Locate the cell with the specified text and output its (X, Y) center coordinate. 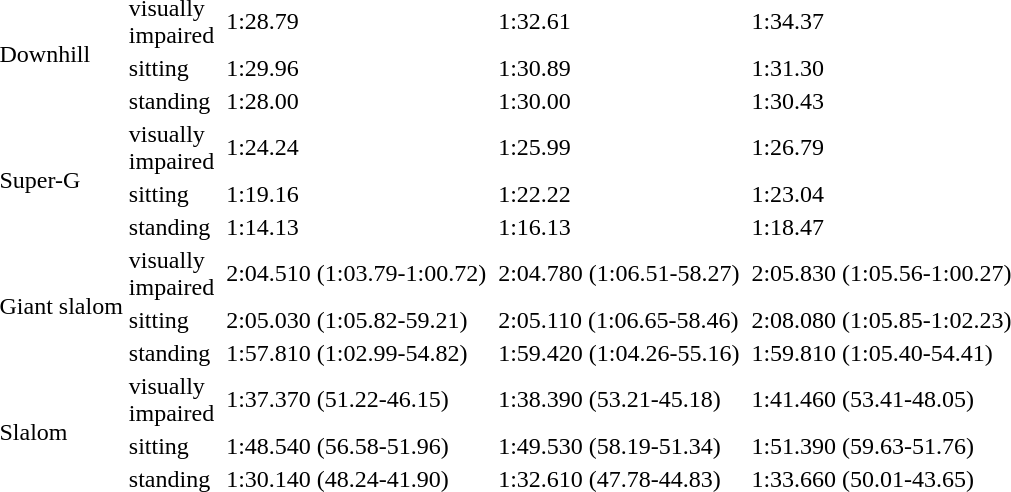
1:57.810 (1:02.99-54.82) (356, 353)
2:05.110 (1:06.65-58.46) (619, 320)
1:49.530 (58.19-51.34) (619, 446)
1:59.420 (1:04.26-55.16) (619, 353)
1:14.13 (356, 227)
1:28.00 (356, 101)
2:05.030 (1:05.82-59.21) (356, 320)
2:04.510 (1:03.79-1:00.72) (356, 274)
1:37.370 (51.22-46.15) (356, 400)
1:48.540 (56.58-51.96) (356, 446)
1:22.22 (619, 194)
2:04.780 (1:06.51-58.27) (619, 274)
1:30.89 (619, 68)
1:25.99 (619, 148)
1:16.13 (619, 227)
1:24.24 (356, 148)
1:19.16 (356, 194)
1:38.390 (53.21-45.18) (619, 400)
1:29.96 (356, 68)
1:30.00 (619, 101)
